Return the (x, y) coordinate for the center point of the cell that contains the specified text.  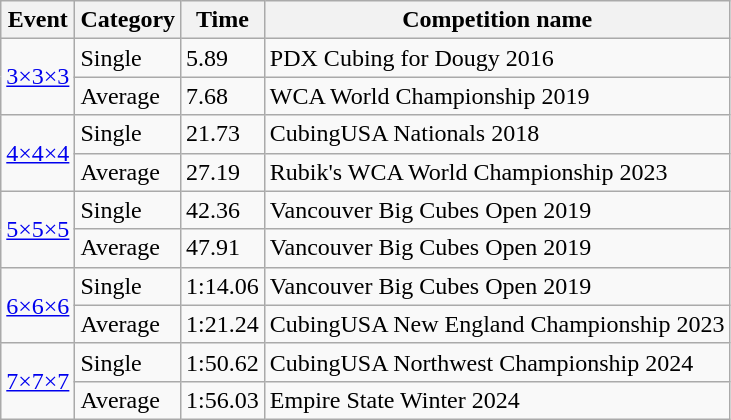
Event (38, 20)
7.68 (223, 96)
42.36 (223, 210)
PDX Cubing for Dougy 2016 (497, 58)
Empire State Winter 2024 (497, 400)
27.19 (223, 172)
3×3×3 (38, 77)
6×6×6 (38, 305)
CubingUSA Nationals 2018 (497, 134)
7×7×7 (38, 381)
Rubik's WCA World Championship 2023 (497, 172)
21.73 (223, 134)
4×4×4 (38, 153)
CubingUSA New England Championship 2023 (497, 324)
1:21.24 (223, 324)
CubingUSA Northwest Championship 2024 (497, 362)
1:56.03 (223, 400)
47.91 (223, 248)
5×5×5 (38, 229)
Competition name (497, 20)
1:50.62 (223, 362)
WCA World Championship 2019 (497, 96)
1:14.06 (223, 286)
Category (128, 20)
Time (223, 20)
5.89 (223, 58)
